For the text-containing cell, return its midpoint in [x, y] coordinate format. 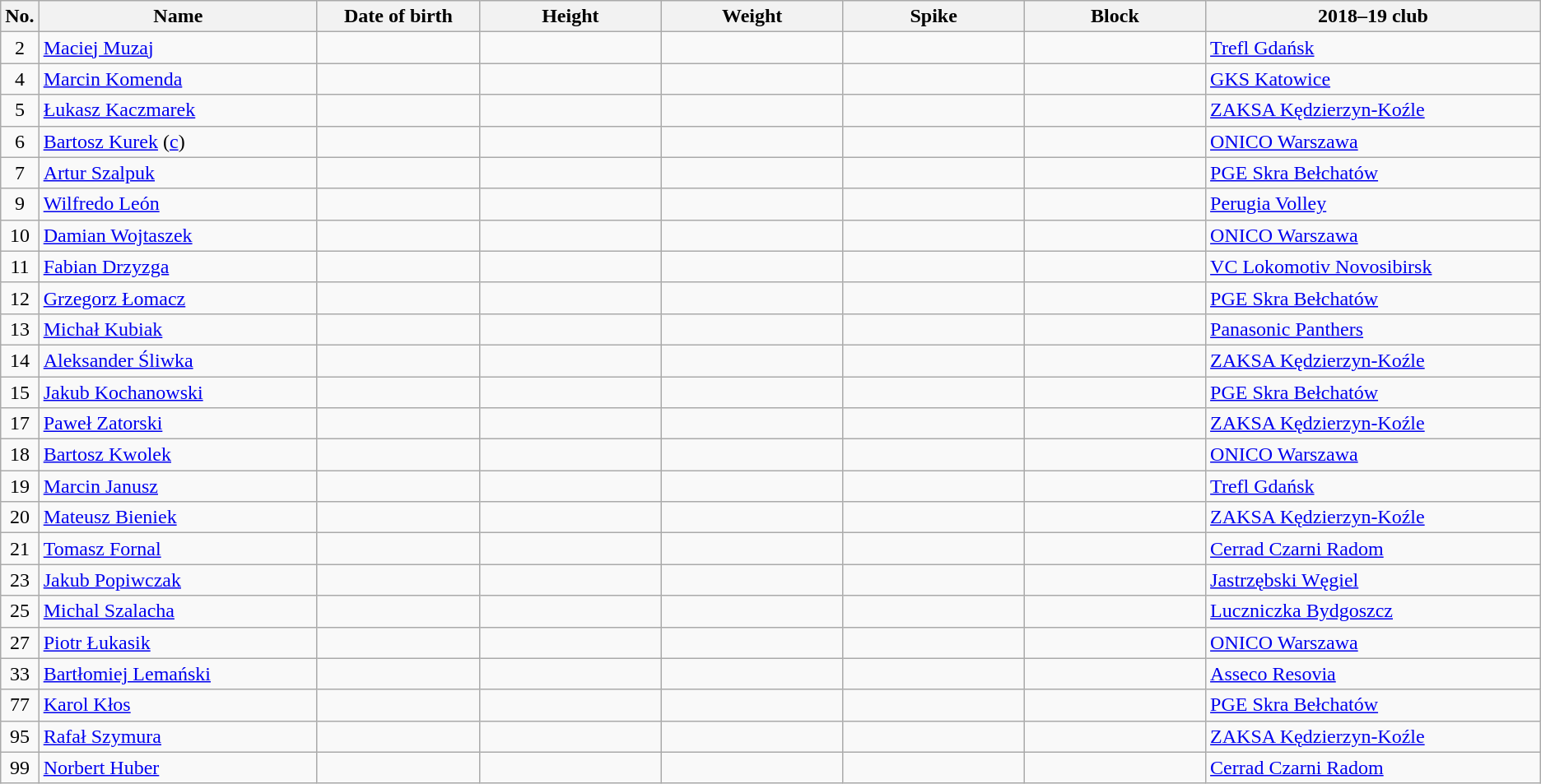
Spike [933, 16]
14 [20, 360]
Maciej Muzaj [178, 48]
15 [20, 392]
5 [20, 110]
Piotr Łukasik [178, 643]
Michal Szalacha [178, 611]
Damian Wojtaszek [178, 235]
Norbert Huber [178, 768]
Name [178, 16]
17 [20, 424]
23 [20, 580]
Jastrzębski Węgiel [1373, 580]
Łukasz Kaczmarek [178, 110]
19 [20, 486]
Panasonic Panthers [1373, 329]
25 [20, 611]
21 [20, 549]
Asseco Resovia [1373, 674]
Bartosz Kurek (c) [178, 141]
Rafał Szymura [178, 736]
33 [20, 674]
Grzegorz Łomacz [178, 298]
Luczniczka Bydgoszcz [1373, 611]
Jakub Popiwczak [178, 580]
2 [20, 48]
Weight [752, 16]
Date of birth [398, 16]
Wilfredo León [178, 204]
Tomasz Fornal [178, 549]
10 [20, 235]
99 [20, 768]
27 [20, 643]
Height [570, 16]
6 [20, 141]
20 [20, 517]
7 [20, 173]
Aleksander Śliwka [178, 360]
Paweł Zatorski [178, 424]
77 [20, 705]
GKS Katowice [1373, 79]
13 [20, 329]
Jakub Kochanowski [178, 392]
No. [20, 16]
9 [20, 204]
2018–19 club [1373, 16]
Marcin Komenda [178, 79]
Perugia Volley [1373, 204]
Marcin Janusz [178, 486]
11 [20, 267]
Michał Kubiak [178, 329]
Bartłomiej Lemański [178, 674]
Fabian Drzyzga [178, 267]
VC Lokomotiv Novosibirsk [1373, 267]
4 [20, 79]
18 [20, 455]
Block [1115, 16]
Karol Kłos [178, 705]
12 [20, 298]
Artur Szalpuk [178, 173]
Bartosz Kwolek [178, 455]
95 [20, 736]
Mateusz Bieniek [178, 517]
